Find where the given text appears and provide that cell's center as (x, y) coordinate. 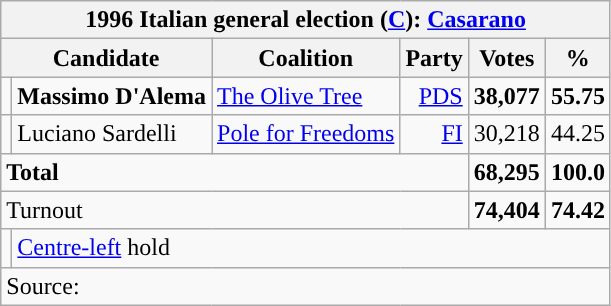
38,077 (506, 96)
Turnout (235, 210)
44.25 (578, 134)
Pole for Freedoms (306, 134)
Massimo D'Alema (112, 96)
74.42 (578, 210)
Party (434, 58)
30,218 (506, 134)
Coalition (306, 58)
55.75 (578, 96)
Votes (506, 58)
100.0 (578, 172)
FI (434, 134)
Luciano Sardelli (112, 134)
Centre-left hold (312, 248)
68,295 (506, 172)
Total (235, 172)
Candidate (106, 58)
74,404 (506, 210)
1996 Italian general election (C): Casarano (306, 20)
The Olive Tree (306, 96)
PDS (434, 96)
Source: (306, 286)
% (578, 58)
